Locate the cell with the specified text and output its (X, Y) center coordinate. 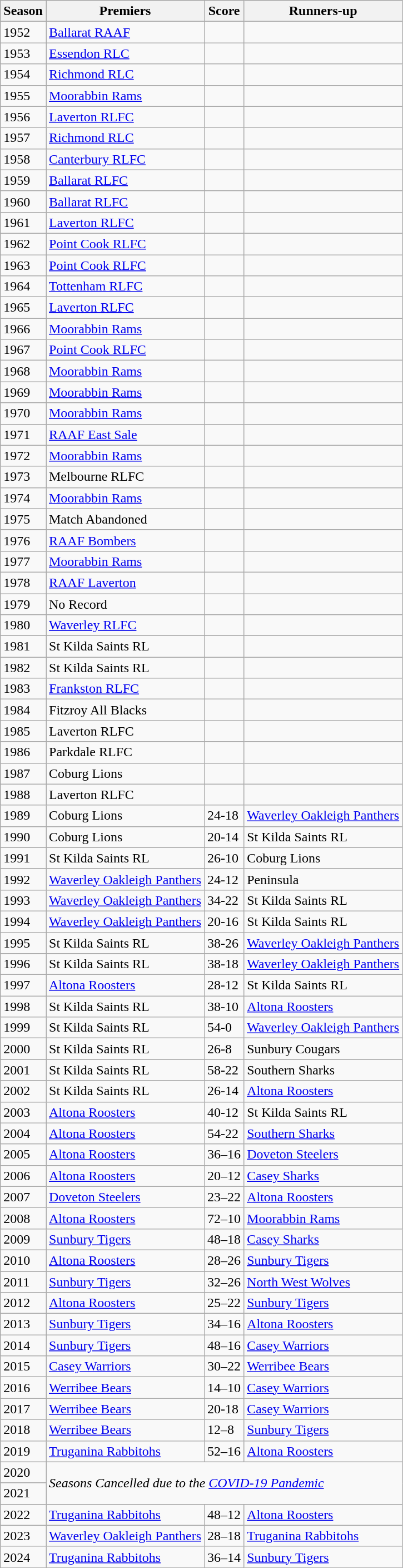
12–8 (225, 1430)
34–16 (225, 1324)
1965 (23, 308)
1958 (23, 159)
2004 (23, 1133)
1995 (23, 943)
1960 (23, 201)
24-18 (225, 816)
RAAF Bombers (125, 540)
Ballarat RAAF (125, 32)
1954 (23, 75)
Seasons Cancelled due to the COVID-19 Pandemic (223, 1483)
36–14 (225, 1557)
North West Wolves (324, 1281)
1975 (23, 519)
Score (225, 11)
1955 (23, 96)
54-22 (225, 1133)
1974 (23, 498)
32–26 (225, 1281)
20-18 (225, 1409)
2005 (23, 1155)
14–10 (225, 1388)
2012 (23, 1303)
1979 (23, 604)
40-12 (225, 1112)
Season (23, 11)
Parkdale RLFC (125, 752)
2021 (23, 1493)
Essendon RLC (125, 53)
2017 (23, 1409)
1959 (23, 180)
1961 (23, 223)
20-14 (225, 837)
1985 (23, 731)
48–18 (225, 1239)
1973 (23, 477)
1970 (23, 413)
1984 (23, 710)
2001 (23, 1070)
2015 (23, 1367)
Sunbury Cougars (324, 1049)
1963 (23, 265)
2007 (23, 1197)
30–22 (225, 1367)
Match Abandoned (125, 519)
24-12 (225, 879)
1969 (23, 392)
2006 (23, 1176)
58-22 (225, 1070)
1966 (23, 329)
28-12 (225, 985)
1990 (23, 837)
2002 (23, 1091)
1968 (23, 371)
1964 (23, 287)
1957 (23, 138)
28–18 (225, 1536)
2014 (23, 1345)
20-16 (225, 921)
1976 (23, 540)
1991 (23, 858)
1996 (23, 964)
72–10 (225, 1218)
1999 (23, 1028)
26-10 (225, 858)
Tottenham RLFC (125, 287)
2010 (23, 1260)
Peninsula (324, 879)
Runners-up (324, 11)
Frankston RLFC (125, 689)
2009 (23, 1239)
1987 (23, 773)
1956 (23, 117)
Premiers (125, 11)
1978 (23, 583)
1992 (23, 879)
1952 (23, 32)
1971 (23, 435)
2018 (23, 1430)
36–16 (225, 1155)
No Record (125, 604)
1986 (23, 752)
2024 (23, 1557)
RAAF Laverton (125, 583)
1980 (23, 625)
2011 (23, 1281)
38-10 (225, 1007)
RAAF East Sale (125, 435)
1972 (23, 456)
1953 (23, 53)
1982 (23, 668)
1977 (23, 561)
2019 (23, 1451)
54-0 (225, 1028)
2020 (23, 1472)
1988 (23, 795)
2003 (23, 1112)
1997 (23, 985)
2008 (23, 1218)
1989 (23, 816)
2013 (23, 1324)
38-26 (225, 943)
52–16 (225, 1451)
1983 (23, 689)
25–22 (225, 1303)
1962 (23, 244)
2022 (23, 1515)
Canterbury RLFC (125, 159)
1994 (23, 921)
1981 (23, 647)
Melbourne RLFC (125, 477)
34-22 (225, 900)
23–22 (225, 1197)
48–16 (225, 1345)
28–26 (225, 1260)
Fitzroy All Blacks (125, 710)
2023 (23, 1536)
Waverley RLFC (125, 625)
26-14 (225, 1091)
2016 (23, 1388)
48–12 (225, 1515)
2000 (23, 1049)
1993 (23, 900)
38-18 (225, 964)
20–12 (225, 1176)
1967 (23, 350)
1998 (23, 1007)
26-8 (225, 1049)
